Pinpoint the cell where the given text exists, returning its [x, y] midpoint coordinate. 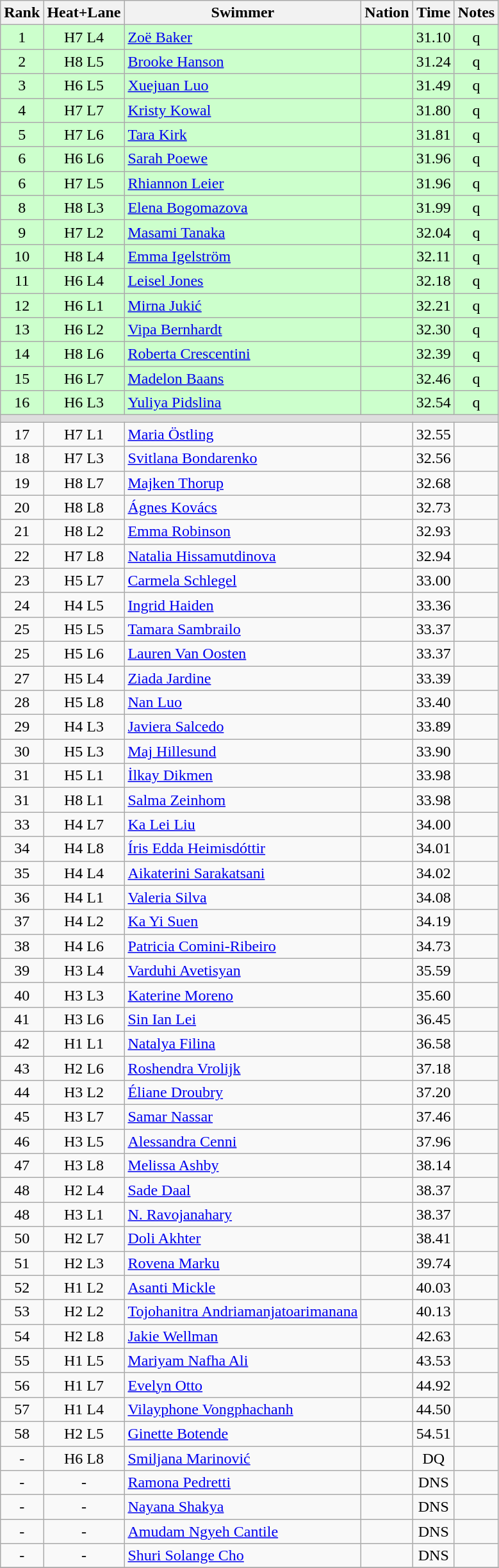
H6 L6 [84, 159]
44.50 [433, 1409]
22 [22, 556]
Nan Luo [243, 703]
54 [22, 1336]
Masami Tanaka [243, 232]
H5 L3 [84, 751]
54.51 [433, 1433]
H7 L1 [84, 434]
H1 L1 [84, 1043]
31.99 [433, 208]
40 [22, 995]
H2 L7 [84, 1239]
33.90 [433, 751]
Valeria Silva [243, 897]
H4 L4 [84, 873]
H7 L5 [84, 183]
29 [22, 727]
Sade Daal [243, 1190]
Yuliya Pidslina [243, 403]
Ziada Jardine [243, 678]
32.18 [433, 281]
Carmela Schlegel [243, 580]
Katerine Moreno [243, 995]
40.13 [433, 1312]
18 [22, 459]
37.96 [433, 1141]
3 [22, 86]
İlkay Dikmen [243, 776]
37.20 [433, 1093]
32.30 [433, 330]
15 [22, 379]
H7 L7 [84, 110]
H5 L4 [84, 678]
31.80 [433, 110]
12 [22, 306]
Tamara Sambrailo [243, 629]
Alessandra Cenni [243, 1141]
Zoë Baker [243, 37]
Mirna Jukić [243, 306]
32.21 [433, 306]
H5 L5 [84, 629]
Nayana Shakya [243, 1507]
H3 L2 [84, 1093]
H4 L5 [84, 605]
32.93 [433, 532]
33 [22, 824]
H7 L6 [84, 135]
Patricia Comini-Ribeiro [243, 946]
13 [22, 330]
H6 L5 [84, 86]
Ramona Pedretti [243, 1483]
Emma Igelström [243, 256]
Natalia Hissamutdinova [243, 556]
Jakie Wellman [243, 1336]
32.68 [433, 483]
42.63 [433, 1336]
Lauren Van Oosten [243, 653]
H5 L8 [84, 703]
Brooke Hanson [243, 61]
Sin Ian Lei [243, 1019]
H4 L7 [84, 824]
Rhiannon Leier [243, 183]
H4 L8 [84, 849]
45 [22, 1117]
H4 L2 [84, 922]
Nation [387, 13]
Madelon Baans [243, 379]
Natalya Filina [243, 1043]
Éliane Droubry [243, 1093]
41 [22, 1019]
H4 L1 [84, 897]
32.46 [433, 379]
34 [22, 849]
33.39 [433, 678]
Amudam Ngyeh Cantile [243, 1531]
11 [22, 281]
58 [22, 1433]
32.39 [433, 354]
H8 L1 [84, 800]
H6 L1 [84, 306]
H7 L4 [84, 37]
H8 L8 [84, 507]
H3 L8 [84, 1166]
H7 L8 [84, 556]
Varduhi Avetisyan [243, 970]
Notes [476, 13]
Vilayphone Vongphachanh [243, 1409]
37 [22, 922]
H2 L8 [84, 1336]
50 [22, 1239]
31.24 [433, 61]
19 [22, 483]
Ka Yi Suen [243, 922]
DQ [433, 1458]
H3 L7 [84, 1117]
Time [433, 13]
H5 L1 [84, 776]
Rank [22, 13]
H3 L1 [84, 1214]
H7 L3 [84, 459]
Javiera Salcedo [243, 727]
Shuri Solange Cho [243, 1556]
H2 L3 [84, 1263]
34.08 [433, 897]
24 [22, 605]
52 [22, 1287]
Heat+Lane [84, 13]
Vipa Bernhardt [243, 330]
Kristy Kowal [243, 110]
31.49 [433, 86]
Maria Östling [243, 434]
43.53 [433, 1360]
33.36 [433, 605]
H5 L6 [84, 653]
34.00 [433, 824]
36 [22, 897]
5 [22, 135]
Melissa Ashby [243, 1166]
Leisel Jones [243, 281]
Asanti Mickle [243, 1287]
Evelyn Otto [243, 1385]
Ginette Botende [243, 1433]
28 [22, 703]
Ka Lei Liu [243, 824]
1 [22, 37]
H6 L2 [84, 330]
H6 L8 [84, 1458]
Mariyam Nafha Ali [243, 1360]
H1 L4 [84, 1409]
38.41 [433, 1239]
35 [22, 873]
Smiljana Marinović [243, 1458]
35.59 [433, 970]
H4 L3 [84, 727]
34.01 [433, 849]
H8 L4 [84, 256]
44.92 [433, 1385]
31.10 [433, 37]
H2 L6 [84, 1068]
9 [22, 232]
H3 L3 [84, 995]
32.55 [433, 434]
33.00 [433, 580]
Salma Zeinhom [243, 800]
38 [22, 946]
H2 L5 [84, 1433]
Swimmer [243, 13]
Tojohanitra Andriamanjatoarimanana [243, 1312]
34.73 [433, 946]
20 [22, 507]
35.60 [433, 995]
H1 L5 [84, 1360]
Roshendra Vrolijk [243, 1068]
16 [22, 403]
H8 L6 [84, 354]
30 [22, 751]
Emma Robinson [243, 532]
42 [22, 1043]
38.14 [433, 1166]
39.74 [433, 1263]
34.19 [433, 922]
31.81 [433, 135]
Ágnes Kovács [243, 507]
56 [22, 1385]
51 [22, 1263]
36.58 [433, 1043]
36.45 [433, 1019]
H8 L3 [84, 208]
8 [22, 208]
H3 L4 [84, 970]
39 [22, 970]
Xuejuan Luo [243, 86]
32.11 [433, 256]
46 [22, 1141]
H6 L7 [84, 379]
H5 L7 [84, 580]
H8 L2 [84, 532]
H6 L4 [84, 281]
43 [22, 1068]
44 [22, 1093]
10 [22, 256]
32.04 [433, 232]
47 [22, 1166]
Aikaterini Sarakatsani [243, 873]
H1 L2 [84, 1287]
57 [22, 1409]
H3 L5 [84, 1141]
37.46 [433, 1117]
33.89 [433, 727]
H4 L6 [84, 946]
Samar Nassar [243, 1117]
27 [22, 678]
2 [22, 61]
H7 L2 [84, 232]
32.73 [433, 507]
Sarah Poewe [243, 159]
Elena Bogomazova [243, 208]
37.18 [433, 1068]
21 [22, 532]
H3 L6 [84, 1019]
H8 L7 [84, 483]
H2 L4 [84, 1190]
32.54 [433, 403]
53 [22, 1312]
Doli Akhter [243, 1239]
40.03 [433, 1287]
Rovena Marku [243, 1263]
32.94 [433, 556]
Maj Hillesund [243, 751]
17 [22, 434]
Tara Kirk [243, 135]
Majken Thorup [243, 483]
Ingrid Haiden [243, 605]
4 [22, 110]
23 [22, 580]
Íris Edda Heimisdóttir [243, 849]
N. Ravojanahary [243, 1214]
H1 L7 [84, 1385]
H6 L3 [84, 403]
33.40 [433, 703]
32.56 [433, 459]
H2 L2 [84, 1312]
Roberta Crescentini [243, 354]
55 [22, 1360]
Svitlana Bondarenko [243, 459]
34.02 [433, 873]
H8 L5 [84, 61]
14 [22, 354]
